Pinpoint the cell where the given text exists, returning its (X, Y) midpoint coordinate. 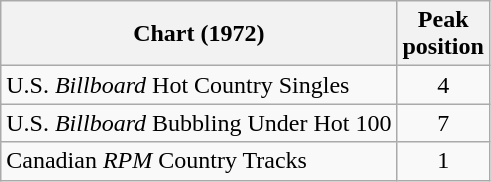
Chart (1972) (199, 34)
U.S. Billboard Hot Country Singles (199, 85)
7 (443, 123)
4 (443, 85)
Canadian RPM Country Tracks (199, 161)
U.S. Billboard Bubbling Under Hot 100 (199, 123)
1 (443, 161)
Peakposition (443, 34)
